Scan for the cell matching the given text and deliver its (x, y) coordinate at center. 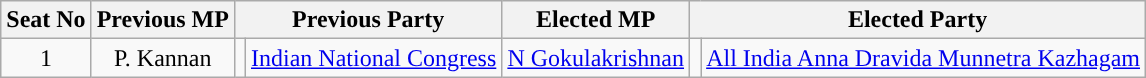
Previous MP (162, 20)
1 (46, 58)
All India Anna Dravida Munnetra Kazhagam (924, 58)
Previous Party (368, 20)
Elected MP (596, 20)
Seat No (46, 20)
Indian National Congress (373, 58)
P. Kannan (162, 58)
Elected Party (918, 20)
N Gokulakrishnan (596, 58)
